Extract the (x, y) coordinate from the center of the cell holding the provided text.  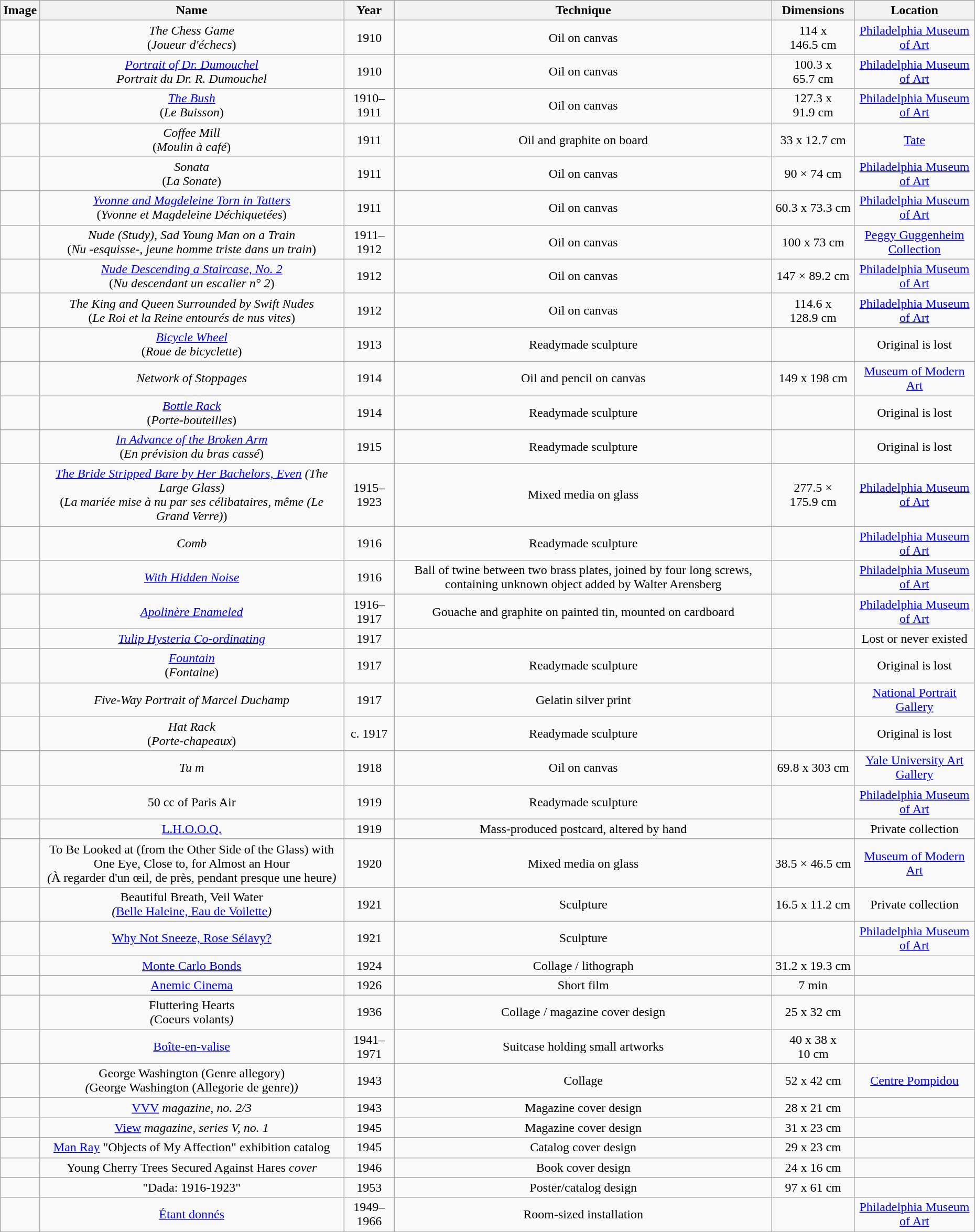
Sonata(La Sonate) (192, 174)
Anemic Cinema (192, 986)
52 x 42 cm (812, 1081)
1916–1917 (369, 611)
VVV magazine, no. 2/3 (192, 1108)
Year (369, 10)
1941–1971 (369, 1046)
25 x 32 cm (812, 1013)
Gelatin silver print (583, 699)
Name (192, 10)
Technique (583, 10)
Coffee Mill(Moulin à café) (192, 139)
33 x 12.7 cm (812, 139)
"Dada: 1916-1923" (192, 1187)
100 x 73 cm (812, 242)
1911–1912 (369, 242)
1953 (369, 1187)
The Chess Game(Joueur d'échecs) (192, 38)
Gouache and graphite on painted tin, mounted on cardboard (583, 611)
97 x 61 cm (812, 1187)
Tulip Hysteria Co-ordinating (192, 639)
Collage / lithograph (583, 965)
Suitcase holding small artworks (583, 1046)
1920 (369, 863)
Tu m (192, 768)
31.2 x 19.3 cm (812, 965)
L.H.O.O.Q. (192, 829)
Mass-produced postcard, altered by hand (583, 829)
147 × 89.2 cm (812, 276)
1949–1966 (369, 1214)
28 x 21 cm (812, 1108)
114 x 146.5 cm (812, 38)
1915–1923 (369, 495)
16.5 x 11.2 cm (812, 904)
Lost or never existed (915, 639)
Image (20, 10)
Hat Rack(Porte-chapeaux) (192, 734)
Bottle Rack(Porte-bouteilles) (192, 412)
38.5 × 46.5 cm (812, 863)
Ball of twine between two brass plates, joined by four long screws, containing unknown object added by Walter Arensberg (583, 578)
Network of Stoppages (192, 379)
Nude Descending a Staircase, No. 2(Nu descendant un escalier n° 2) (192, 276)
c. 1917 (369, 734)
Oil and pencil on canvas (583, 379)
Why Not Sneeze, Rose Sélavy? (192, 938)
Fountain(Fontaine) (192, 666)
Collage / magazine cover design (583, 1013)
Room-sized installation (583, 1214)
1936 (369, 1013)
Beautiful Breath, Veil Water(Belle Haleine, Eau de Voilette) (192, 904)
90 × 74 cm (812, 174)
Centre Pompidou (915, 1081)
1915 (369, 447)
Nude (Study), Sad Young Man on a Train(Nu -esquisse-, jeune homme triste dans un train) (192, 242)
60.3 x 73.3 cm (812, 208)
50 cc of Paris Air (192, 802)
1910–1911 (369, 106)
1924 (369, 965)
Poster/catalog design (583, 1187)
Tate (915, 139)
Collage (583, 1081)
View magazine, series V, no. 1 (192, 1128)
1926 (369, 986)
Bicycle Wheel(Roue de bicyclette) (192, 344)
In Advance of the Broken Arm(En prévision du bras cassé) (192, 447)
Portrait of Dr. DumouchelPortrait du Dr. R. Dumouchel (192, 71)
Catalog cover design (583, 1148)
Man Ray "Objects of My Affection" exhibition catalog (192, 1148)
Location (915, 10)
Dimensions (812, 10)
Peggy Guggenheim Collection (915, 242)
The King and Queen Surrounded by Swift Nudes(Le Roi et la Reine entourés de nus vites) (192, 310)
1946 (369, 1168)
George Washington (Genre allegory)(George Washington (Allegorie de genre)) (192, 1081)
277.5 × 175.9 cm (812, 495)
Fluttering Hearts(Coeurs volants) (192, 1013)
149 x 198 cm (812, 379)
Apolinère Enameled (192, 611)
The Bush(Le Buisson) (192, 106)
Boîte-en-valise (192, 1046)
Comb (192, 543)
127.3 x 91.9 cm (812, 106)
Short film (583, 986)
7 min (812, 986)
Book cover design (583, 1168)
100.3 x 65.7 cm (812, 71)
1918 (369, 768)
Oil and graphite on board (583, 139)
With Hidden Noise (192, 578)
Yale University Art Gallery (915, 768)
Yvonne and Magdeleine Torn in Tatters(Yvonne et Magdeleine Déchiquetées) (192, 208)
31 x 23 cm (812, 1128)
40 x 38 x 10 cm (812, 1046)
Five-Way Portrait of Marcel Duchamp (192, 699)
1913 (369, 344)
69.8 x 303 cm (812, 768)
29 x 23 cm (812, 1148)
24 x 16 cm (812, 1168)
114.6 x 128.9 cm (812, 310)
Étant donnés (192, 1214)
Young Cherry Trees Secured Against Hares cover (192, 1168)
Monte Carlo Bonds (192, 965)
National Portrait Gallery (915, 699)
The Bride Stripped Bare by Her Bachelors, Even (The Large Glass)(La mariée mise à nu par ses célibataires, même (Le Grand Verre)) (192, 495)
